Scan for the cell matching the given text and deliver its (x, y) coordinate at center. 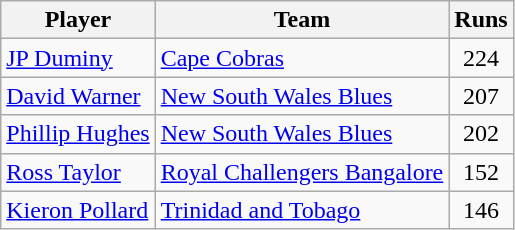
207 (481, 96)
JP Duminy (78, 58)
Royal Challengers Bangalore (302, 172)
David Warner (78, 96)
Player (78, 20)
Kieron Pollard (78, 210)
152 (481, 172)
Cape Cobras (302, 58)
Ross Taylor (78, 172)
Runs (481, 20)
202 (481, 134)
224 (481, 58)
Phillip Hughes (78, 134)
146 (481, 210)
Team (302, 20)
Trinidad and Tobago (302, 210)
